For the text-containing cell, return its midpoint in [X, Y] coordinate format. 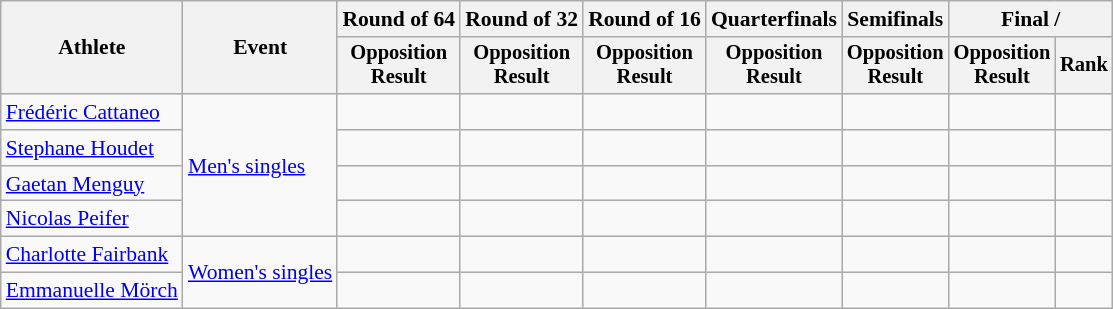
Nicolas Peifer [92, 219]
Gaetan Menguy [92, 184]
Round of 64 [398, 19]
Women's singles [260, 272]
Quarterfinals [774, 19]
Semifinals [896, 19]
Charlotte Fairbank [92, 255]
Event [260, 48]
Round of 16 [644, 19]
Men's singles [260, 165]
Stephane Houdet [92, 148]
Final / [1031, 19]
Rank [1084, 66]
Athlete [92, 48]
Emmanuelle Mörch [92, 291]
Round of 32 [522, 19]
Frédéric Cattaneo [92, 112]
